Scan for the cell matching the given text and deliver its (x, y) coordinate at center. 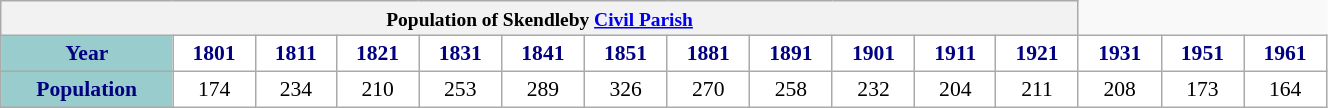
1891 (792, 54)
208 (1120, 90)
258 (792, 90)
232 (874, 90)
270 (708, 90)
1931 (1120, 54)
1901 (874, 54)
210 (378, 90)
1881 (708, 54)
1961 (1286, 54)
234 (296, 90)
173 (1202, 90)
289 (544, 90)
Population of Skendleby Civil Parish (540, 18)
174 (214, 90)
1831 (460, 54)
1811 (296, 54)
1921 (1038, 54)
204 (956, 90)
Year (87, 54)
1821 (378, 54)
164 (1286, 90)
Population (87, 90)
253 (460, 90)
326 (626, 90)
1951 (1202, 54)
1841 (544, 54)
1911 (956, 54)
1801 (214, 54)
211 (1038, 90)
1851 (626, 54)
